Determine the [X, Y] coordinate at the center of the cell enclosing the given text.  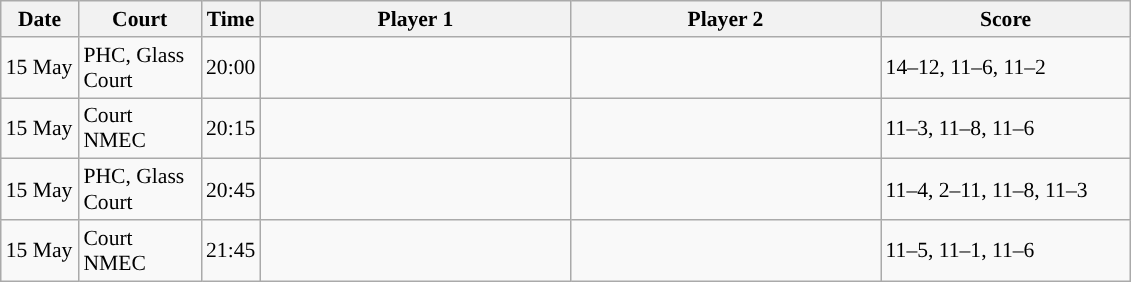
11–3, 11–8, 11–6 [1006, 128]
20:45 [230, 190]
20:15 [230, 128]
Court [140, 19]
11–4, 2–11, 11–8, 11–3 [1006, 190]
Date [40, 19]
Score [1006, 19]
Time [230, 19]
20:00 [230, 68]
21:45 [230, 250]
14–12, 11–6, 11–2 [1006, 68]
Player 1 [415, 19]
Player 2 [725, 19]
11–5, 11–1, 11–6 [1006, 250]
